Scan for the cell matching the given text and deliver its [X, Y] coordinate at center. 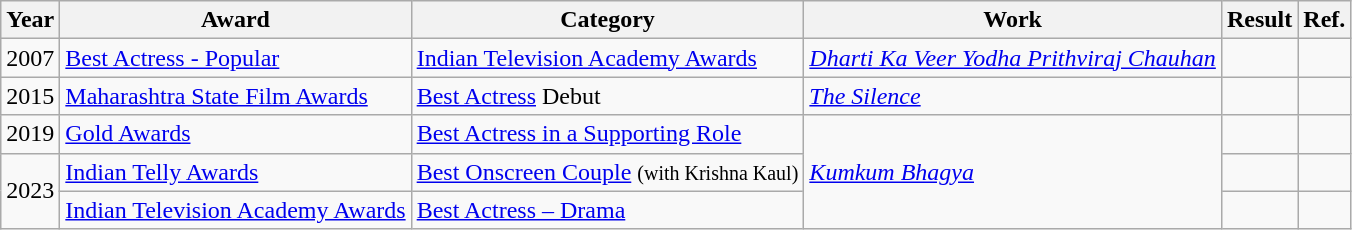
Gold Awards [236, 134]
Maharashtra State Film Awards [236, 96]
2015 [30, 96]
Best Actress in a Supporting Role [608, 134]
Year [30, 20]
Category [608, 20]
The Silence [1013, 96]
Kumkum Bhagya [1013, 172]
Best Actress - Popular [236, 58]
2007 [30, 58]
2019 [30, 134]
Dharti Ka Veer Yodha Prithviraj Chauhan [1013, 58]
Indian Telly Awards [236, 172]
Best Actress Debut [608, 96]
Result [1259, 20]
Work [1013, 20]
Ref. [1324, 20]
2023 [30, 191]
Award [236, 20]
Best Actress – Drama [608, 210]
Best Onscreen Couple (with Krishna Kaul) [608, 172]
